Scan for the cell matching the given text and deliver its (X, Y) coordinate at center. 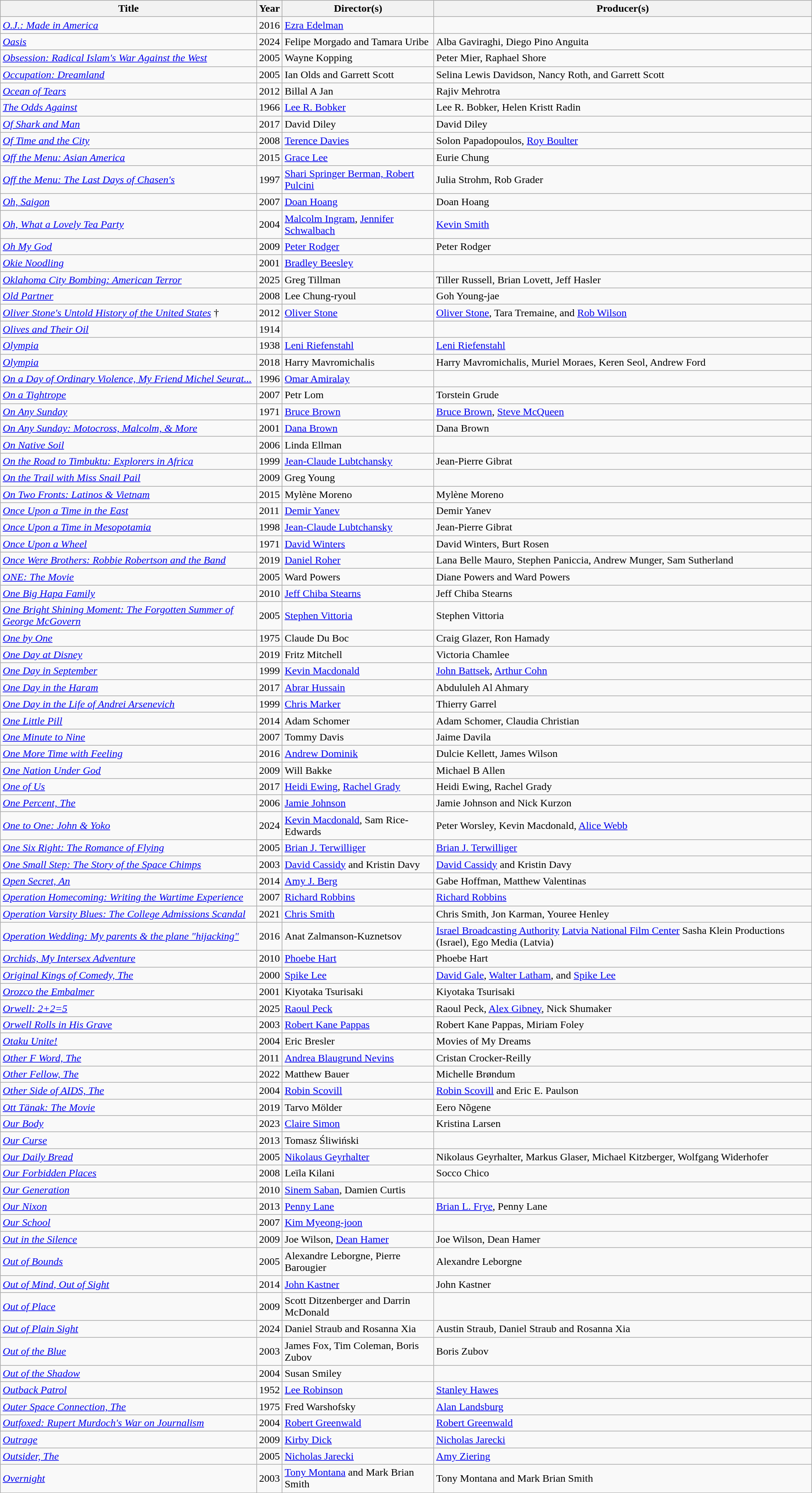
Tommy Davis (358, 737)
Rajiv Mehrotra (623, 91)
Jaime Davila (623, 737)
One Minute to Nine (128, 737)
David Gale, Walter Latham, and Spike Lee (623, 975)
Old Partner (128, 296)
Claude Du Boc (358, 638)
Adam Schomer (358, 720)
Terence Davies (358, 141)
Original Kings of Comedy, The (128, 975)
2022 (270, 1074)
Claire Simon (358, 1124)
Cristan Crocker-Reilly (623, 1058)
Solon Papadopoulos, Roy Boulter (623, 141)
Torstein Grude (623, 395)
ONE: The Movie (128, 577)
Robert Kane Pappas (358, 1025)
Anat Zalmanson-Kuznetsov (358, 936)
Once Upon a Wheel (128, 544)
On the Trail with Miss Snail Pail (128, 478)
One by One (128, 638)
2018 (270, 362)
Open Secret, An (128, 881)
Harry Mavromichalis, Muriel Moraes, Keren Seol, Andrew Ford (623, 362)
Out in the Silence (128, 1239)
Nikolaus Geyrhalter, Markus Glaser, Michael Kitzberger, Wolfgang Widerhofer (623, 1157)
David Winters, Burt Rosen (623, 544)
Alan Landsburg (623, 1407)
Linda Ellman (358, 445)
Goh Young-jae (623, 296)
Our Generation (128, 1190)
Peter Worsley, Kevin Macdonald, Alice Webb (623, 826)
Oh, What a Lovely Tea Party (128, 224)
Oasis (128, 42)
Off the Menu: The Last Days of Chasen's (128, 180)
Will Bakke (358, 770)
On Any Sunday (128, 412)
Eric Bresler (358, 1041)
Socco Chico (623, 1173)
Lana Belle Mauro, Stephen Paniccia, Andrew Munger, Sam Sutherland (623, 560)
One Day in the Life of Andrei Arsenevich (128, 704)
Eero Nõgene (623, 1107)
Operation Wedding: My parents & the plane "hijacking" (128, 936)
Otaku Unite! (128, 1041)
Greg Young (358, 478)
Oklahoma City Bombing: American Terror (128, 280)
1996 (270, 379)
Wayne Kopping (358, 58)
Amy J. Berg (358, 881)
Ott Tänak: The Movie (128, 1107)
Selina Lewis Davidson, Nancy Roth, and Garrett Scott (623, 75)
Ian Olds and Garrett Scott (358, 75)
Orchids, My Intersex Adventure (128, 959)
Operation Varsity Blues: The College Admissions Scandal (128, 914)
Craig Glazer, Ron Hamady (623, 638)
One Day in September (128, 671)
Petr Lom (358, 395)
The Odds Against (128, 108)
Andrea Blaugrund Nevins (358, 1058)
Spike Lee (358, 975)
Producer(s) (623, 9)
Scott Ditzenberger and Darrin McDonald (358, 1306)
One to One: John & Yoko (128, 826)
Bruce Brown (358, 412)
Once Upon a Time in the East (128, 511)
On Two Fronts: Latinos & Vietnam (128, 494)
One Day at Disney (128, 655)
Andrew Dominik (358, 753)
One Little Pill (128, 720)
Oh My God (128, 247)
Out of Mind, Out of Sight (128, 1284)
Oliver Stone (358, 313)
1952 (270, 1390)
Diane Powers and Ward Powers (623, 577)
Sinem Saban, Damien Curtis (358, 1190)
Director(s) (358, 9)
Alba Gaviraghi, Diego Pino Anguita (623, 42)
Adam Schomer, Claudia Christian (623, 720)
On a Day of Ordinary Violence, My Friend Michel Seurat... (128, 379)
Okie Noodling (128, 263)
Our Body (128, 1124)
Our Forbidden Places (128, 1173)
One Big Hapa Family (128, 593)
Abrar Hussain (358, 688)
Outback Patrol (128, 1390)
Fred Warshofsky (358, 1407)
Chris Smith, Jon Karman, Youree Henley (623, 914)
Dulcie Kellett, James Wilson (623, 753)
One Day in the Haram (128, 688)
Other Side of AIDS, The (128, 1091)
Out of the Blue (128, 1351)
Alexandre Leborgne, Pierre Barougier (358, 1261)
One Small Step: The Story of the Space Chimps (128, 864)
Orozco the Embalmer (128, 992)
David Winters (358, 544)
Abdululeh Al Ahmary (623, 688)
2000 (270, 975)
Other Fellow, The (128, 1074)
1966 (270, 108)
Our School (128, 1223)
Chris Smith (358, 914)
One of Us (128, 787)
Oliver Stone, Tara Tremaine, and Rob Wilson (623, 313)
Brian L. Frye, Penny Lane (623, 1206)
Other F Word, The (128, 1058)
Our Nixon (128, 1206)
Lee R. Bobker, Helen Kristt Radin (623, 108)
Gabe Hoffman, Matthew Valentinas (623, 881)
Raoul Peck (358, 1008)
Harry Mavromichalis (358, 362)
Our Curse (128, 1140)
Leïla Kilani (358, 1173)
Nikolaus Geyrhalter (358, 1157)
Victoria Chamlee (623, 655)
1998 (270, 527)
Greg Tillman (358, 280)
Out of Plain Sight (128, 1329)
Stanley Hawes (623, 1390)
Alexandre Leborgne (623, 1261)
Movies of My Dreams (623, 1041)
Out of Bounds (128, 1261)
Our Daily Bread (128, 1157)
Outfoxed: Rupert Murdoch's War on Journalism (128, 1423)
Penny Lane (358, 1206)
Once Were Brothers: Robbie Robertson and the Band (128, 560)
Obsession: Radical Islam's War Against the West (128, 58)
Of Time and the City (128, 141)
Of Shark and Man (128, 124)
Ezra Edelman (358, 25)
Matthew Bauer (358, 1074)
Bruce Brown, Steve McQueen (623, 412)
Oh, Saigon (128, 202)
Susan Smiley (358, 1374)
Olives and Their Oil (128, 329)
Michael B Allen (623, 770)
Israel Broadcasting Authority Latvia National Film Center Sasha Klein Productions (Israel), Ego Media (Latvia) (623, 936)
Raoul Peck, Alex Gibney, Nick Shumaker (623, 1008)
Eurie Chung (623, 157)
1997 (270, 180)
Overnight (128, 1478)
Malcolm Ingram, Jennifer Schwalbach (358, 224)
Off the Menu: Asian America (128, 157)
Kevin Macdonald, Sam Rice-Edwards (358, 826)
One Six Right: The Romance of Flying (128, 848)
Title (128, 9)
Julia Strohm, Rob Grader (623, 180)
Kirby Dick (358, 1440)
Felipe Morgado and Tamara Uribe (358, 42)
On Any Sunday: Motocross, Malcolm, & More (128, 428)
Once Upon a Time in Mesopotamia (128, 527)
Thierry Garrel (623, 704)
Oliver Stone's Untold History of the United States † (128, 313)
Outsider, The (128, 1456)
Kevin Macdonald (358, 671)
Jamie Johnson and Nick Kurzon (623, 803)
Operation Homecoming: Writing the Wartime Experience (128, 897)
Omar Amiralay (358, 379)
Occupation: Dreamland (128, 75)
Tarvo Mölder (358, 1107)
Bradley Beesley (358, 263)
Out of the Shadow (128, 1374)
Robert Kane Pappas, Miriam Foley (623, 1025)
Boris Zubov (623, 1351)
1914 (270, 329)
Tomasz Śliwiński (358, 1140)
John Battsek, Arthur Cohn (623, 671)
Shari Springer Berman, Robert Pulcini (358, 180)
Austin Straub, Daniel Straub and Rosanna Xia (623, 1329)
Jamie Johnson (358, 803)
On a Tightrope (128, 395)
Michelle Brøndum (623, 1074)
One More Time with Feeling (128, 753)
Tiller Russell, Brian Lovett, Jeff Hasler (623, 280)
On Native Soil (128, 445)
Kim Myeong-joon (358, 1223)
Robin Scovill (358, 1091)
2021 (270, 914)
Orwell Rolls in His Grave (128, 1025)
Billal A Jan (358, 91)
Daniel Straub and Rosanna Xia (358, 1329)
Daniel Roher (358, 560)
Robin Scovill and Eric E. Paulson (623, 1091)
On the Road to Timbuktu: Explorers in Africa (128, 461)
Fritz Mitchell (358, 655)
Outrage (128, 1440)
One Nation Under God (128, 770)
Lee Chung-ryoul (358, 296)
Chris Marker (358, 704)
1938 (270, 346)
2023 (270, 1124)
Kristina Larsen (623, 1124)
Kevin Smith (623, 224)
O.J.: Made in America (128, 25)
One Percent, The (128, 803)
Out of Place (128, 1306)
Lee R. Bobker (358, 108)
Grace Lee (358, 157)
Peter Mier, Raphael Shore (623, 58)
Lee Robinson (358, 1390)
Ocean of Tears (128, 91)
One Bright Shining Moment: The Forgotten Summer of George McGovern (128, 616)
Outer Space Connection, The (128, 1407)
James Fox, Tim Coleman, Boris Zubov (358, 1351)
Amy Ziering (623, 1456)
Ward Powers (358, 577)
Orwell: 2+2=5 (128, 1008)
Year (270, 9)
